From the cell containing the given text, extract its center point as [x, y] coordinate. 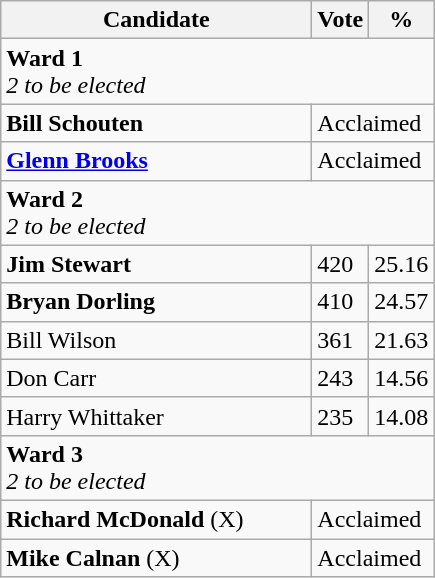
Don Carr [156, 378]
Jim Stewart [156, 264]
235 [340, 416]
Ward 2 2 to be elected [218, 212]
Bill Schouten [156, 123]
Harry Whittaker [156, 416]
% [402, 20]
Bryan Dorling [156, 302]
14.08 [402, 416]
243 [340, 378]
410 [340, 302]
Ward 1 2 to be elected [218, 72]
Ward 3 2 to be elected [218, 468]
Candidate [156, 20]
Bill Wilson [156, 340]
Glenn Brooks [156, 161]
Richard McDonald (X) [156, 519]
14.56 [402, 378]
Vote [340, 20]
361 [340, 340]
420 [340, 264]
Mike Calnan (X) [156, 557]
24.57 [402, 302]
25.16 [402, 264]
21.63 [402, 340]
